Return (x, y) of the center of cell containing provided text 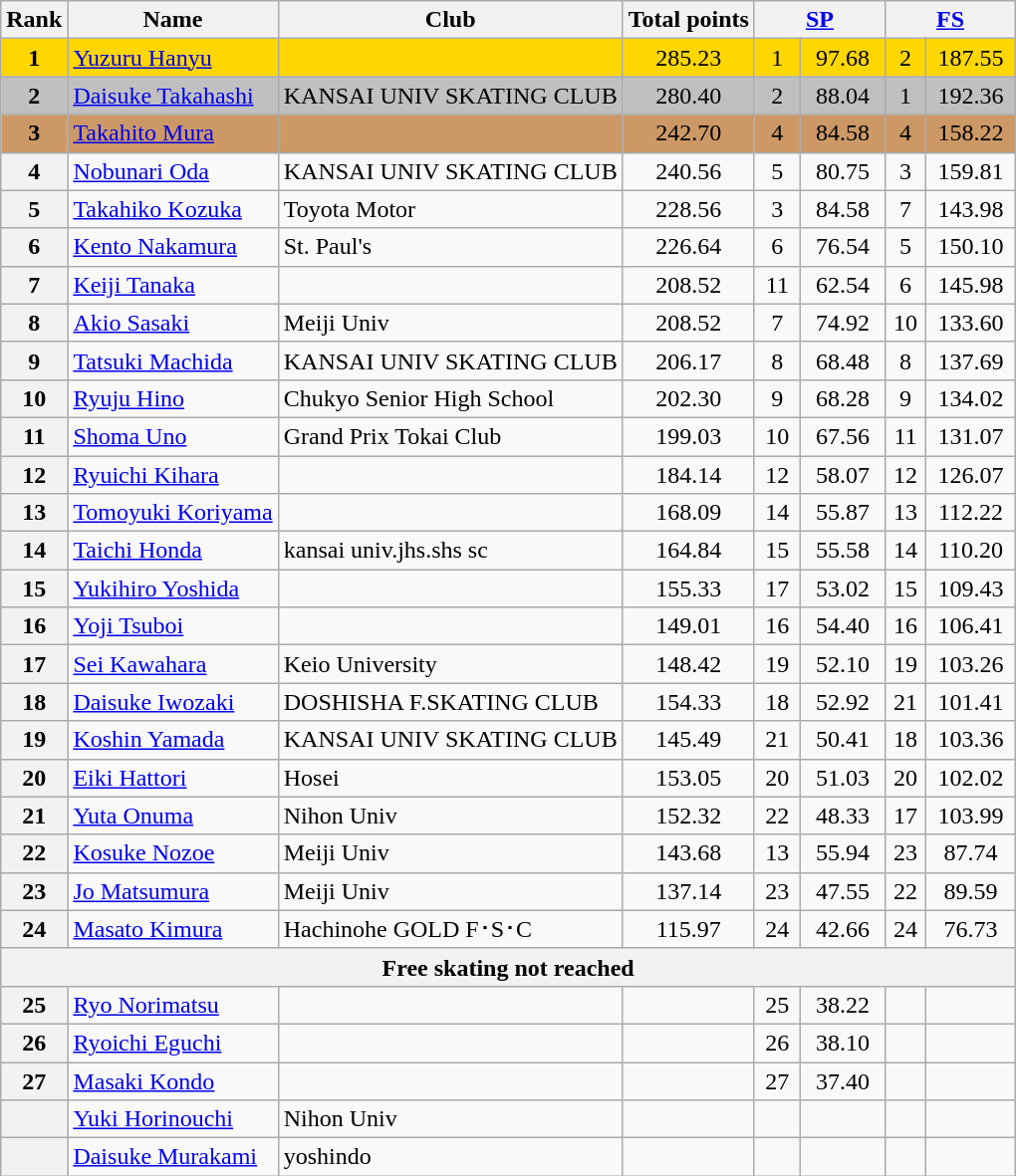
Daisuke Murakami (173, 1157)
152.32 (688, 816)
158.22 (970, 133)
48.33 (843, 816)
Tatsuki Machida (173, 360)
Akio Sasaki (173, 323)
SP (819, 20)
240.56 (688, 171)
76.54 (843, 247)
115.97 (688, 929)
Eiki Hattori (173, 778)
Daisuke Takahashi (173, 96)
47.55 (843, 891)
168.09 (688, 513)
242.70 (688, 133)
202.30 (688, 398)
FS (950, 20)
145.49 (688, 740)
Koshin Yamada (173, 740)
153.05 (688, 778)
103.36 (970, 740)
67.56 (843, 436)
206.17 (688, 360)
52.10 (843, 664)
Kosuke Nozoe (173, 853)
Kento Nakamura (173, 247)
134.02 (970, 398)
yoshindo (450, 1157)
80.75 (843, 171)
133.60 (970, 323)
148.42 (688, 664)
Total points (688, 20)
149.01 (688, 626)
112.22 (970, 513)
Masaki Kondo (173, 1080)
Daisuke Iwozaki (173, 702)
55.87 (843, 513)
143.98 (970, 209)
280.40 (688, 96)
Name (173, 20)
Sei Kawahara (173, 664)
285.23 (688, 58)
62.54 (843, 285)
42.66 (843, 929)
Toyota Motor (450, 209)
109.43 (970, 588)
68.28 (843, 398)
159.81 (970, 171)
137.14 (688, 891)
110.20 (970, 551)
55.58 (843, 551)
Keio University (450, 664)
Ryo Norimatsu (173, 1005)
87.74 (970, 853)
145.98 (970, 285)
101.41 (970, 702)
Ryuichi Kihara (173, 475)
Keiji Tanaka (173, 285)
52.92 (843, 702)
Takahito Mura (173, 133)
kansai univ.jhs.shs sc (450, 551)
Yuzuru Hanyu (173, 58)
154.33 (688, 702)
Yuta Onuma (173, 816)
Hachinohe GOLD F･S･C (450, 929)
Takahiko Kozuka (173, 209)
Yoji Tsuboi (173, 626)
50.41 (843, 740)
Shoma Uno (173, 436)
51.03 (843, 778)
102.02 (970, 778)
54.40 (843, 626)
74.92 (843, 323)
Free skating not reached (508, 967)
228.56 (688, 209)
103.26 (970, 664)
131.07 (970, 436)
Rank (34, 20)
38.10 (843, 1043)
Grand Prix Tokai Club (450, 436)
DOSHISHA F.SKATING CLUB (450, 702)
143.68 (688, 853)
89.59 (970, 891)
199.03 (688, 436)
68.48 (843, 360)
Tomoyuki Koriyama (173, 513)
Masato Kimura (173, 929)
Yuki Horinouchi (173, 1119)
Jo Matsumura (173, 891)
37.40 (843, 1080)
137.69 (970, 360)
Ryoichi Eguchi (173, 1043)
St. Paul's (450, 247)
184.14 (688, 475)
Chukyo Senior High School (450, 398)
Nobunari Oda (173, 171)
76.73 (970, 929)
55.94 (843, 853)
Club (450, 20)
103.99 (970, 816)
226.64 (688, 247)
Hosei (450, 778)
150.10 (970, 247)
155.33 (688, 588)
58.07 (843, 475)
88.04 (843, 96)
97.68 (843, 58)
126.07 (970, 475)
Taichi Honda (173, 551)
164.84 (688, 551)
Ryuju Hino (173, 398)
192.36 (970, 96)
38.22 (843, 1005)
53.02 (843, 588)
187.55 (970, 58)
106.41 (970, 626)
Yukihiro Yoshida (173, 588)
